Determine the [x, y] coordinate at the center of the cell enclosing the given text.  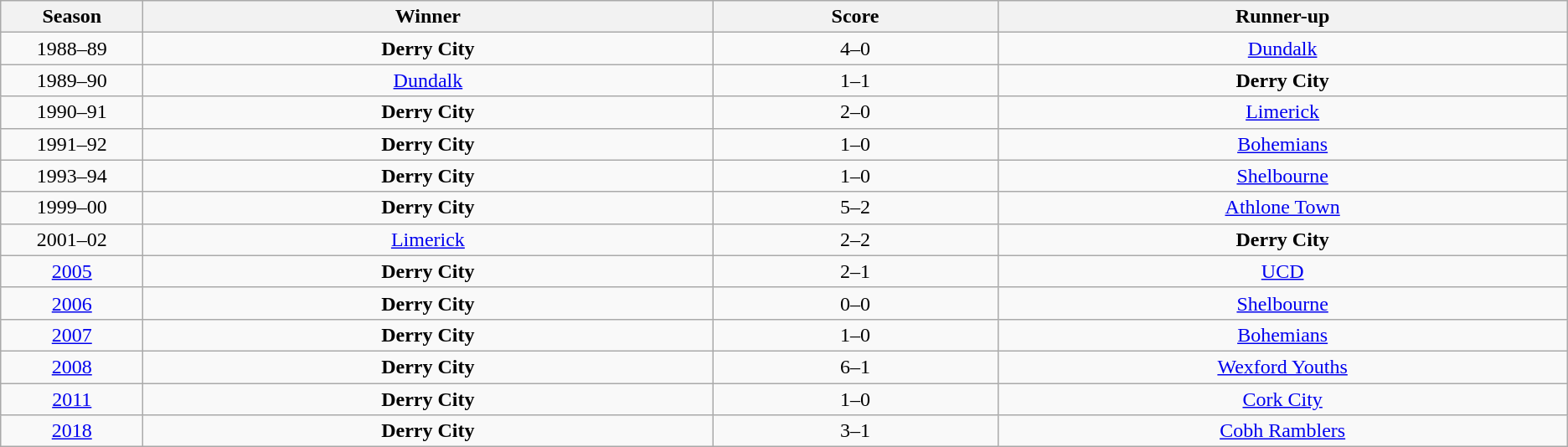
1990–91 [72, 112]
1993–94 [72, 176]
1–1 [855, 80]
2005 [72, 271]
Score [855, 17]
Season [72, 17]
Winner [428, 17]
2007 [72, 335]
Athlone Town [1282, 208]
5–2 [855, 208]
UCD [1282, 271]
2–0 [855, 112]
2008 [72, 367]
2–2 [855, 239]
4–0 [855, 49]
1989–90 [72, 80]
6–1 [855, 367]
1988–89 [72, 49]
2006 [72, 303]
Cobh Ramblers [1282, 431]
1999–00 [72, 208]
2011 [72, 399]
3–1 [855, 431]
2–1 [855, 271]
2001–02 [72, 239]
2018 [72, 431]
Wexford Youths [1282, 367]
Runner-up [1282, 17]
1991–92 [72, 144]
Cork City [1282, 399]
0–0 [855, 303]
